Scan for the cell matching the given text and deliver its (x, y) coordinate at center. 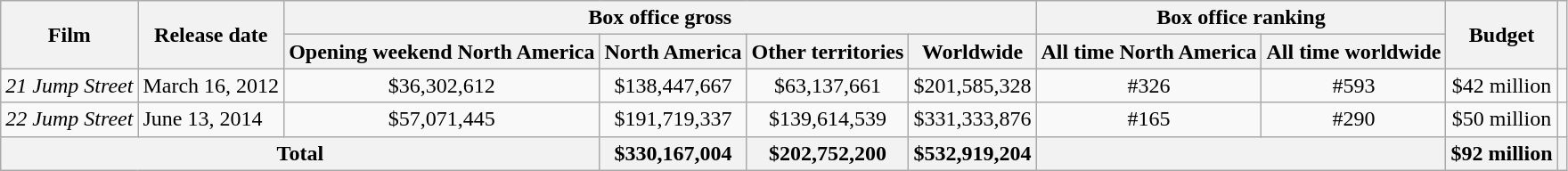
All time North America (1149, 52)
Worldwide (973, 52)
$139,614,539 (828, 119)
June 13, 2014 (211, 119)
Release date (211, 35)
$191,719,337 (674, 119)
#593 (1354, 85)
$202,752,200 (828, 153)
Film (69, 35)
Opening weekend North America (442, 52)
Budget (1502, 35)
22 Jump Street (69, 119)
Total (300, 153)
All time worldwide (1354, 52)
#326 (1149, 85)
$36,302,612 (442, 85)
Box office ranking (1241, 18)
$92 million (1502, 153)
Other territories (828, 52)
$57,071,445 (442, 119)
$42 million (1502, 85)
$330,167,004 (674, 153)
$50 million (1502, 119)
March 16, 2012 (211, 85)
$532,919,204 (973, 153)
$331,333,876 (973, 119)
$201,585,328 (973, 85)
#165 (1149, 119)
21 Jump Street (69, 85)
North America (674, 52)
Box office gross (660, 18)
$63,137,661 (828, 85)
$138,447,667 (674, 85)
#290 (1354, 119)
